Pinpoint the cell where the given text exists, returning its [x, y] midpoint coordinate. 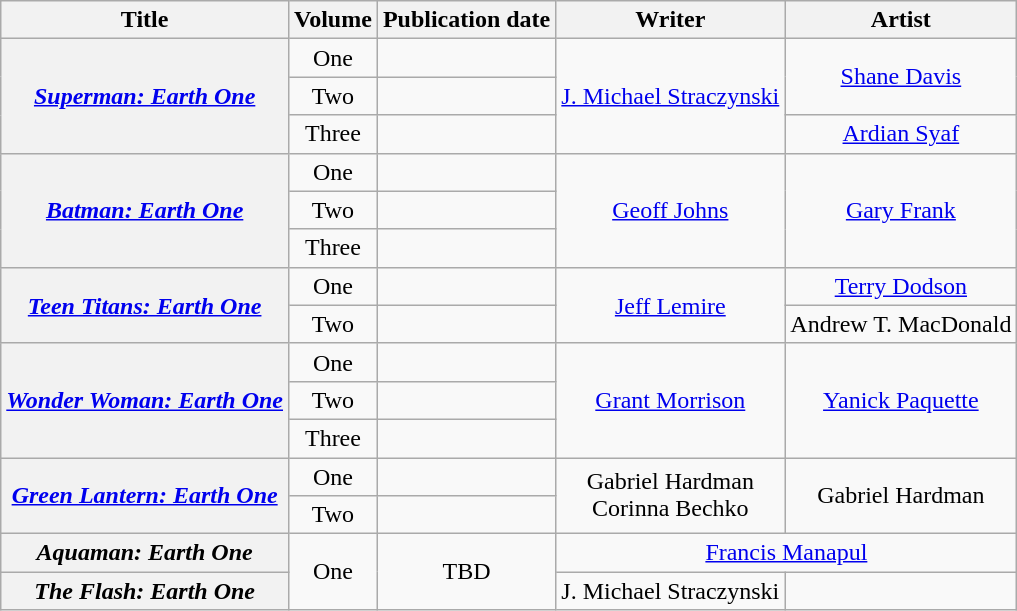
The Flash: Earth One [145, 591]
Superman: Earth One [145, 96]
Terry Dodson [901, 286]
Andrew T. MacDonald [901, 324]
Shane Davis [901, 77]
Title [145, 20]
Wonder Woman: Earth One [145, 400]
Gary Frank [901, 210]
Gabriel Hardman [901, 496]
Teen Titans: Earth One [145, 305]
Artist [901, 20]
Francis Manapul [786, 553]
Yanick Paquette [901, 400]
Green Lantern: Earth One [145, 496]
Aquaman: Earth One [145, 553]
Jeff Lemire [670, 305]
TBD [466, 572]
Grant Morrison [670, 400]
Volume [334, 20]
Publication date [466, 20]
Gabriel HardmanCorinna Bechko [670, 496]
Ardian Syaf [901, 134]
Geoff Johns [670, 210]
Batman: Earth One [145, 210]
Writer [670, 20]
